Scan for the cell matching the given text and deliver its (X, Y) coordinate at center. 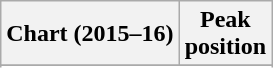
Chart (2015–16) (90, 34)
Peak position (225, 34)
